Return [x, y] of the center of cell containing provided text 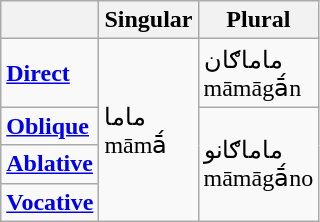
Plural [258, 20]
ماماګانوmāmāgā́no [258, 164]
Oblique [50, 126]
Vocative [50, 202]
ماماmāmā́ [148, 130]
ماماګانmāmāgā́n [258, 73]
Ablative [50, 164]
Direct [50, 73]
Singular [148, 20]
